Capture the cell that displays the provided text and extract its [X, Y] central coordinate. 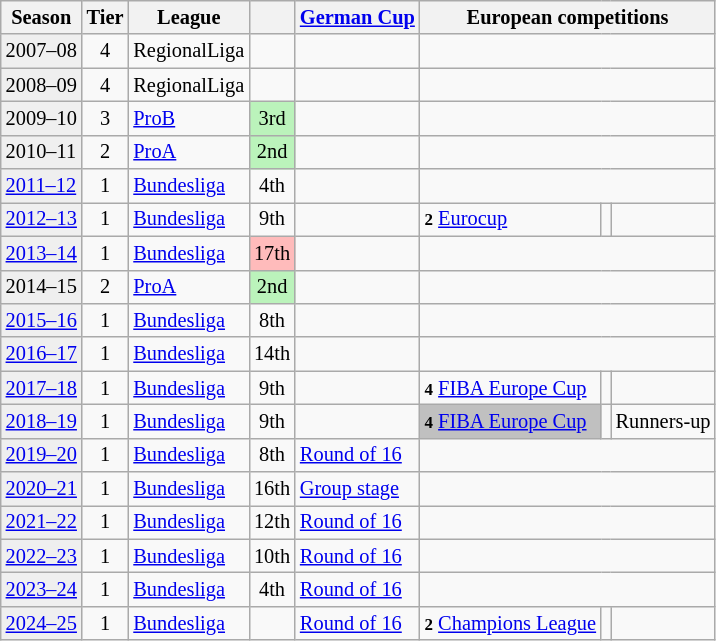
2013–14 [42, 253]
2014–15 [42, 287]
3 [106, 118]
2010–11 [42, 152]
14th [272, 354]
2011–12 [42, 186]
ProB [188, 118]
2017–18 [42, 388]
2009–10 [42, 118]
2012–13 [42, 219]
2022–23 [42, 556]
2 Eurocup [510, 219]
German Cup [358, 17]
Runners-up [664, 421]
2023–24 [42, 589]
2015–16 [42, 320]
10th [272, 556]
Tier [106, 17]
2019–20 [42, 455]
12th [272, 522]
European competitions [568, 17]
17th [272, 253]
2021–22 [42, 522]
2016–17 [42, 354]
16th [272, 489]
2018–19 [42, 421]
Season [42, 17]
2020–21 [42, 489]
3rd [272, 118]
2007–08 [42, 51]
2008–09 [42, 85]
League [188, 17]
Group stage [358, 489]
2024–25 [42, 623]
2 Champions League [510, 623]
